For the text-containing cell, return its midpoint in (x, y) coordinate format. 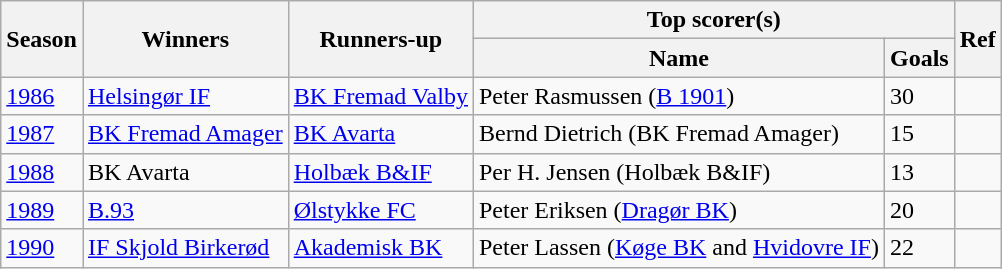
1987 (42, 134)
1989 (42, 210)
Goals (919, 58)
Ref (978, 39)
Peter Eriksen (Dragør BK) (678, 210)
22 (919, 248)
Helsingør IF (185, 96)
Peter Rasmussen (B 1901) (678, 96)
Per H. Jensen (Holbæk B&IF) (678, 172)
B.93 (185, 210)
1990 (42, 248)
Holbæk B&IF (380, 172)
1988 (42, 172)
IF Skjold Birkerød (185, 248)
Bernd Dietrich (BK Fremad Amager) (678, 134)
Name (678, 58)
Akademisk BK (380, 248)
1986 (42, 96)
BK Fremad Valby (380, 96)
Ølstykke FC (380, 210)
Peter Lassen (Køge BK and Hvidovre IF) (678, 248)
30 (919, 96)
Season (42, 39)
Runners-up (380, 39)
Winners (185, 39)
20 (919, 210)
13 (919, 172)
BK Fremad Amager (185, 134)
Top scorer(s) (714, 20)
15 (919, 134)
